Return the [x, y] coordinate for the center point of the cell that contains the specified text.  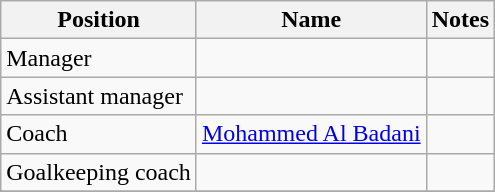
Goalkeeping coach [99, 172]
Position [99, 20]
Notes [460, 20]
Manager [99, 58]
Assistant manager [99, 96]
Coach [99, 134]
Name [311, 20]
Mohammed Al Badani [311, 134]
